Find where the given text appears and provide that cell's center as (x, y) coordinate. 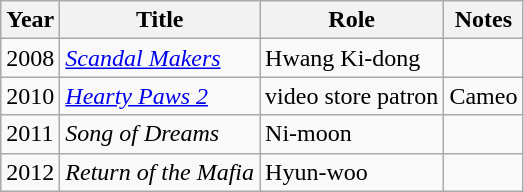
Title (160, 20)
Notes (484, 20)
Return of the Mafia (160, 172)
2008 (30, 58)
Role (352, 20)
Hearty Paws 2 (160, 96)
2011 (30, 134)
2010 (30, 96)
Hyun-woo (352, 172)
video store patron (352, 96)
Hwang Ki-dong (352, 58)
Ni-moon (352, 134)
Song of Dreams (160, 134)
Year (30, 20)
Cameo (484, 96)
Scandal Makers (160, 58)
2012 (30, 172)
